Locate the cell with the specified text and output its [X, Y] center coordinate. 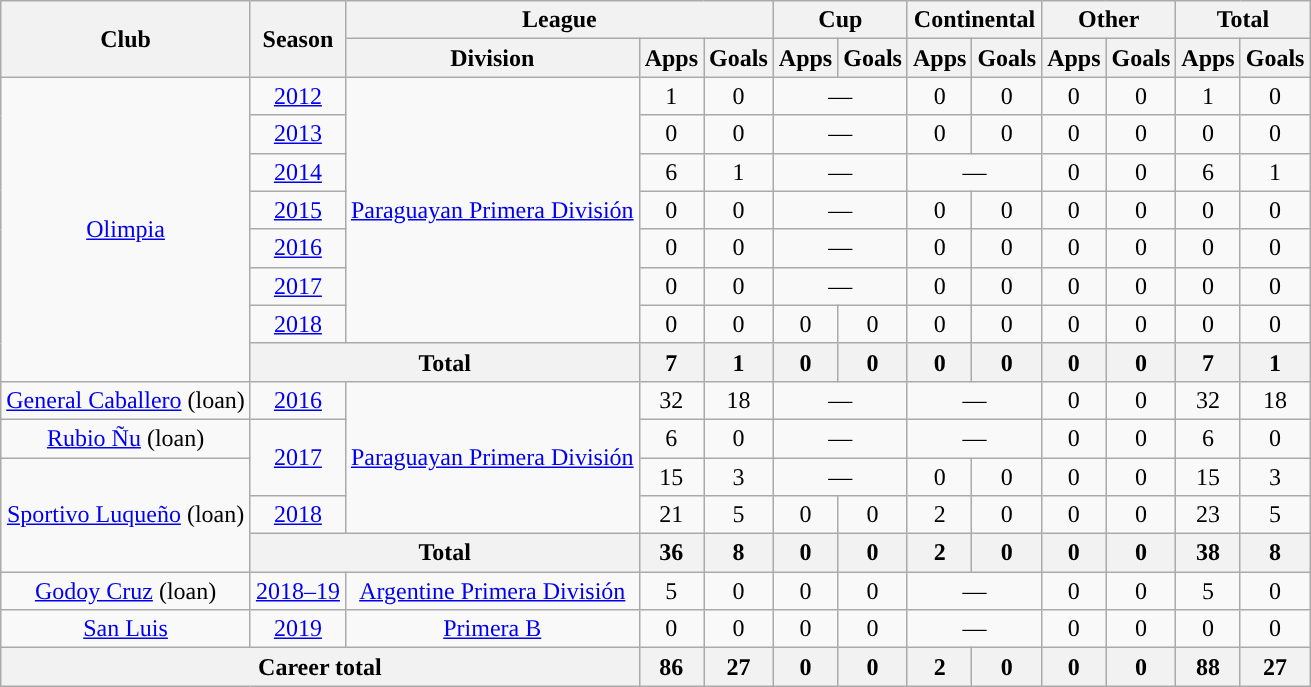
Division [492, 58]
Rubio Ñu (loan) [126, 438]
Season [298, 39]
86 [671, 667]
2018–19 [298, 591]
2014 [298, 172]
Sportivo Luqueño (loan) [126, 515]
2019 [298, 629]
2013 [298, 134]
Argentine Primera División [492, 591]
Cup [840, 20]
23 [1208, 515]
Other [1109, 20]
88 [1208, 667]
San Luis [126, 629]
General Caballero (loan) [126, 400]
2015 [298, 210]
36 [671, 553]
38 [1208, 553]
Career total [320, 667]
2012 [298, 96]
Godoy Cruz (loan) [126, 591]
League [559, 20]
Primera B [492, 629]
Continental [974, 20]
Olimpia [126, 229]
21 [671, 515]
Club [126, 39]
